Detect which cell encompasses the target text, then output its (x, y) center coordinate. 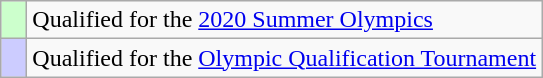
Qualified for the Olympic Qualification Tournament (284, 58)
Qualified for the 2020 Summer Olympics (284, 20)
